Provide the (X, Y) coordinate of the cell's center where the given text is located.  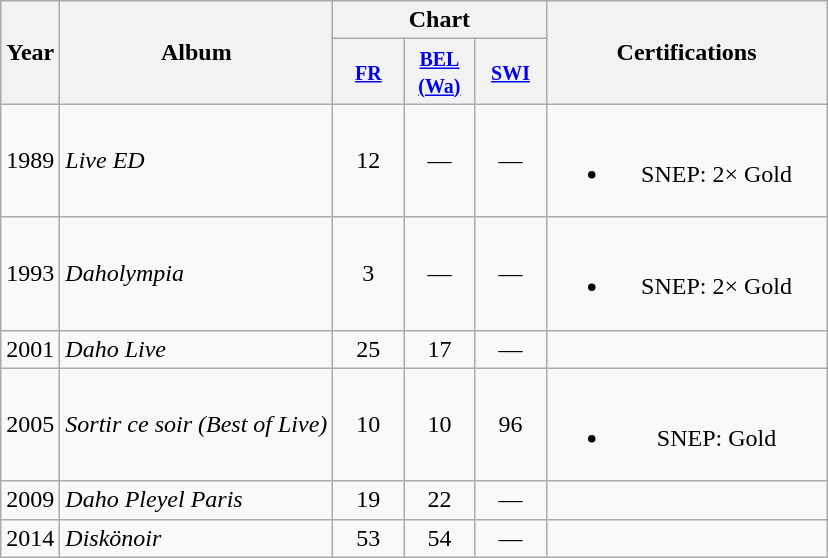
2001 (30, 349)
Album (196, 52)
SWI (510, 72)
Certifications (686, 52)
12 (368, 160)
96 (510, 424)
25 (368, 349)
Live ED (196, 160)
Diskönoir (196, 538)
1993 (30, 274)
2005 (30, 424)
53 (368, 538)
3 (368, 274)
17 (440, 349)
FR (368, 72)
Year (30, 52)
Chart (440, 20)
19 (368, 500)
Daholympia (196, 274)
Daho Live (196, 349)
BEL(Wa) (440, 72)
22 (440, 500)
Daho Pleyel Paris (196, 500)
1989 (30, 160)
54 (440, 538)
2014 (30, 538)
Sortir ce soir (Best of Live) (196, 424)
2009 (30, 500)
SNEP: Gold (686, 424)
